Find where the given text appears and provide that cell's center as [x, y] coordinate. 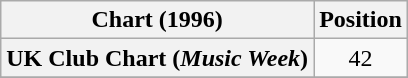
Chart (1996) [158, 20]
UK Club Chart (Music Week) [158, 58]
Position [361, 20]
42 [361, 58]
